Scan for the cell matching the given text and deliver its (X, Y) coordinate at center. 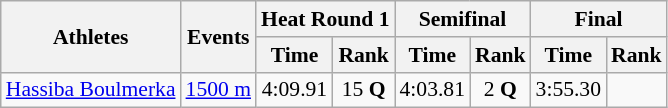
3:55.30 (568, 90)
Semifinal (462, 19)
4:09.91 (294, 90)
Heat Round 1 (325, 19)
Final (599, 19)
4:03.81 (432, 90)
15 Q (364, 90)
1500 m (218, 90)
Athletes (91, 36)
2 Q (500, 90)
Events (218, 36)
Hassiba Boulmerka (91, 90)
